Return the [X, Y] coordinate for the center point of the cell that contains the specified text.  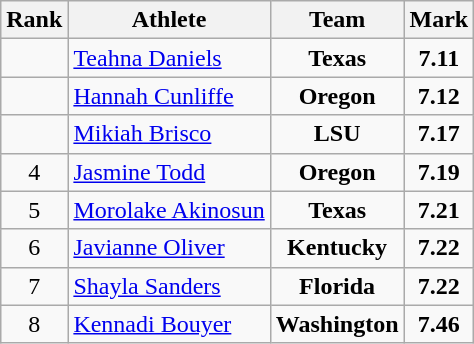
5 [34, 210]
7 [34, 286]
Kentucky [337, 248]
7.21 [439, 210]
7.46 [439, 324]
LSU [337, 134]
8 [34, 324]
Mark [439, 20]
Kennadi Bouyer [169, 324]
4 [34, 172]
Javianne Oliver [169, 248]
Teahna Daniels [169, 58]
Florida [337, 286]
7.19 [439, 172]
Team [337, 20]
Shayla Sanders [169, 286]
Mikiah Brisco [169, 134]
Hannah Cunliffe [169, 96]
7.12 [439, 96]
Athlete [169, 20]
6 [34, 248]
Jasmine Todd [169, 172]
7.11 [439, 58]
7.17 [439, 134]
Washington [337, 324]
Rank [34, 20]
Morolake Akinosun [169, 210]
